Output the (x, y) coordinate of the center of the cell containing the given text.  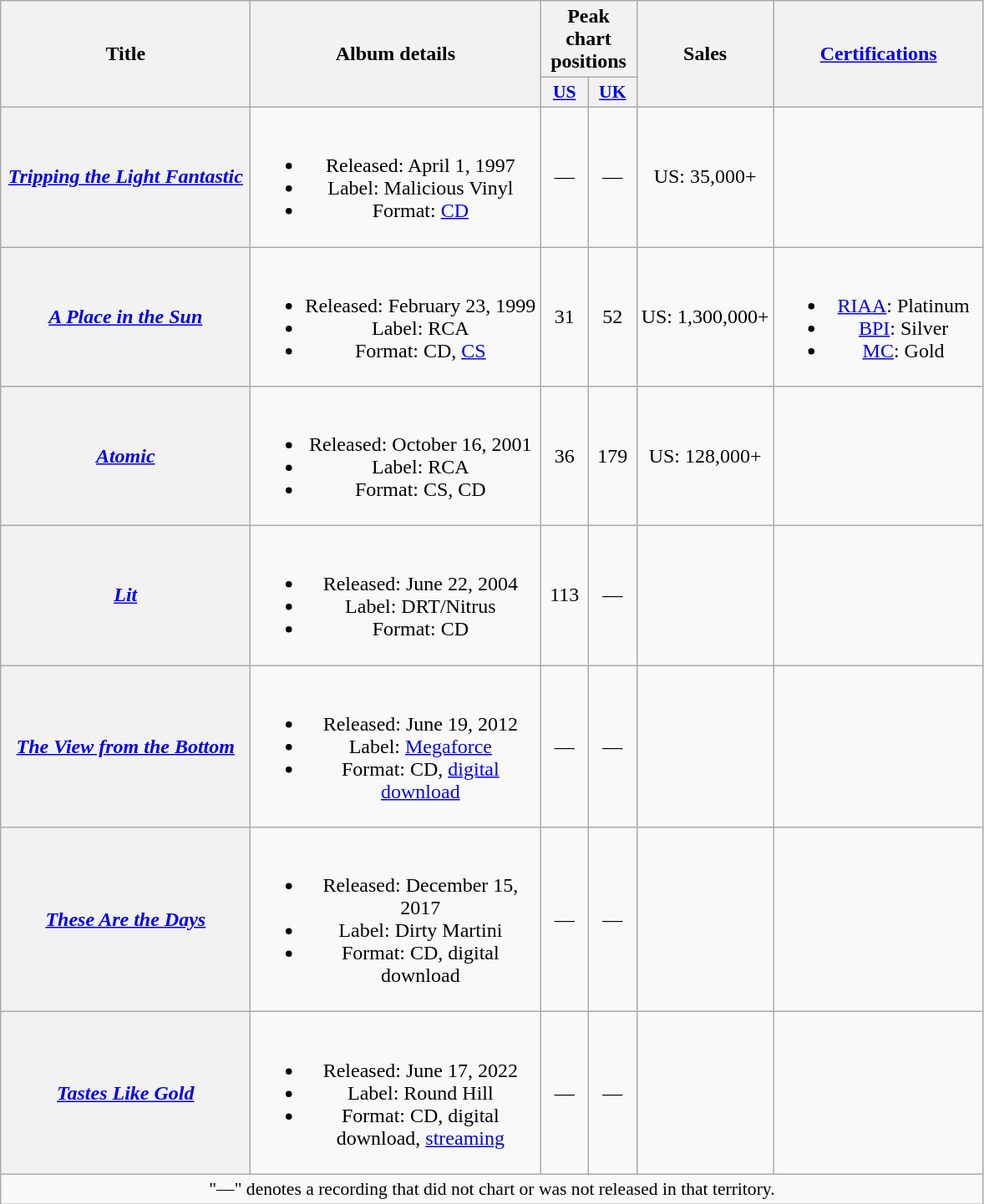
31 (565, 317)
Tastes Like Gold (125, 1093)
US: 1,300,000+ (705, 317)
Atomic (125, 456)
Sales (705, 54)
Album details (396, 54)
Released: June 22, 2004Label: DRT/NitrusFormat: CD (396, 596)
Released: December 15, 2017Label: Dirty MartiniFormat: CD, digital download (396, 920)
Released: June 19, 2012Label: MegaforceFormat: CD, digital download (396, 746)
US: 128,000+ (705, 456)
A Place in the Sun (125, 317)
Lit (125, 596)
Released: April 1, 1997Label: Malicious VinylFormat: CD (396, 177)
These Are the Days (125, 920)
US: 35,000+ (705, 177)
US (565, 93)
113 (565, 596)
Peak chart positions (588, 39)
179 (613, 456)
"—" denotes a recording that did not chart or was not released in that territory. (492, 1189)
Released: October 16, 2001Label: RCAFormat: CS, CD (396, 456)
Tripping the Light Fantastic (125, 177)
UK (613, 93)
RIAA: PlatinumBPI: SilverMC: Gold (879, 317)
52 (613, 317)
Released: February 23, 1999Label: RCAFormat: CD, CS (396, 317)
Released: June 17, 2022Label: Round HillFormat: CD, digital download, streaming (396, 1093)
36 (565, 456)
Title (125, 54)
The View from the Bottom (125, 746)
Certifications (879, 54)
